Find where the given text appears and provide that cell's center as [x, y] coordinate. 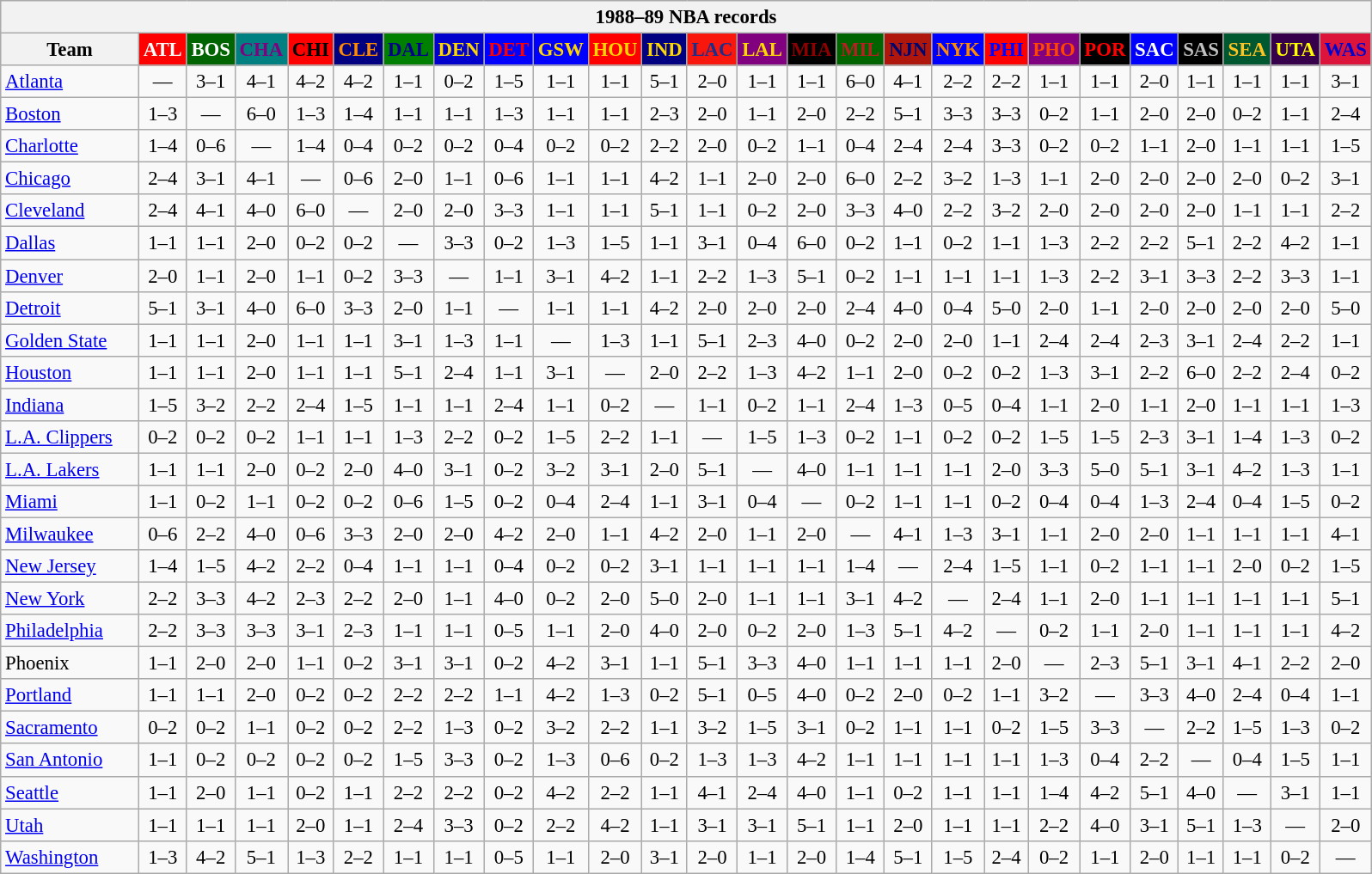
MIA [812, 50]
LAL [762, 50]
HOU [616, 50]
Cleveland [70, 211]
Charlotte [70, 146]
LAC [712, 50]
Detroit [70, 308]
SEA [1246, 50]
BOS [211, 50]
Golden State [70, 340]
DAL [409, 50]
ATL [162, 50]
Portland [70, 695]
Houston [70, 372]
L.A. Lakers [70, 469]
L.A. Clippers [70, 437]
PHO [1054, 50]
Denver [70, 276]
Chicago [70, 179]
POR [1106, 50]
Dallas [70, 243]
San Antonio [70, 761]
Team [70, 50]
DEN [459, 50]
UTA [1295, 50]
MIL [861, 50]
New York [70, 599]
CHI [310, 50]
Utah [70, 825]
DET [509, 50]
IND [665, 50]
NYK [958, 50]
Indiana [70, 405]
Philadelphia [70, 631]
Seattle [70, 792]
CLE [358, 50]
Milwaukee [70, 534]
PHI [1006, 50]
New Jersey [70, 566]
NJN [908, 50]
CHA [261, 50]
Phoenix [70, 663]
Miami [70, 502]
Boston [70, 114]
SAC [1155, 50]
Sacramento [70, 728]
1988–89 NBA records [686, 17]
WAS [1345, 50]
GSW [560, 50]
Atlanta [70, 82]
Washington [70, 857]
SAS [1201, 50]
